Locate the cell with the specified text and output its (x, y) center coordinate. 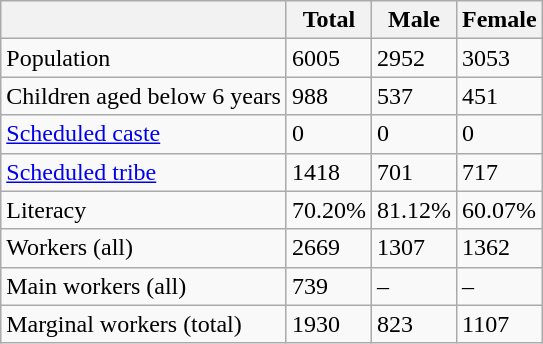
1307 (414, 248)
537 (414, 96)
Scheduled tribe (144, 172)
Marginal workers (total) (144, 324)
Literacy (144, 210)
1418 (328, 172)
Total (328, 20)
Children aged below 6 years (144, 96)
70.20% (328, 210)
1362 (500, 248)
1930 (328, 324)
60.07% (500, 210)
451 (500, 96)
739 (328, 286)
Workers (all) (144, 248)
Population (144, 58)
2952 (414, 58)
Male (414, 20)
1107 (500, 324)
6005 (328, 58)
701 (414, 172)
3053 (500, 58)
988 (328, 96)
823 (414, 324)
81.12% (414, 210)
Main workers (all) (144, 286)
2669 (328, 248)
Female (500, 20)
717 (500, 172)
Scheduled caste (144, 134)
